Identify which cell holds the provided text, then report its [X, Y] central coordinate. 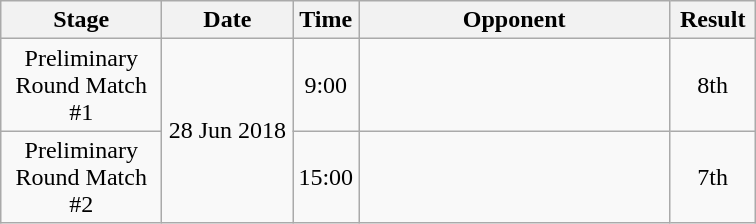
Stage [82, 20]
Time [326, 20]
Opponent [514, 20]
Preliminary Round Match #1 [82, 85]
28 Jun 2018 [228, 131]
15:00 [326, 177]
7th [713, 177]
Preliminary Round Match #2 [82, 177]
Result [713, 20]
8th [713, 85]
Date [228, 20]
9:00 [326, 85]
